Extract the (x, y) coordinate from the center of the cell holding the provided text.  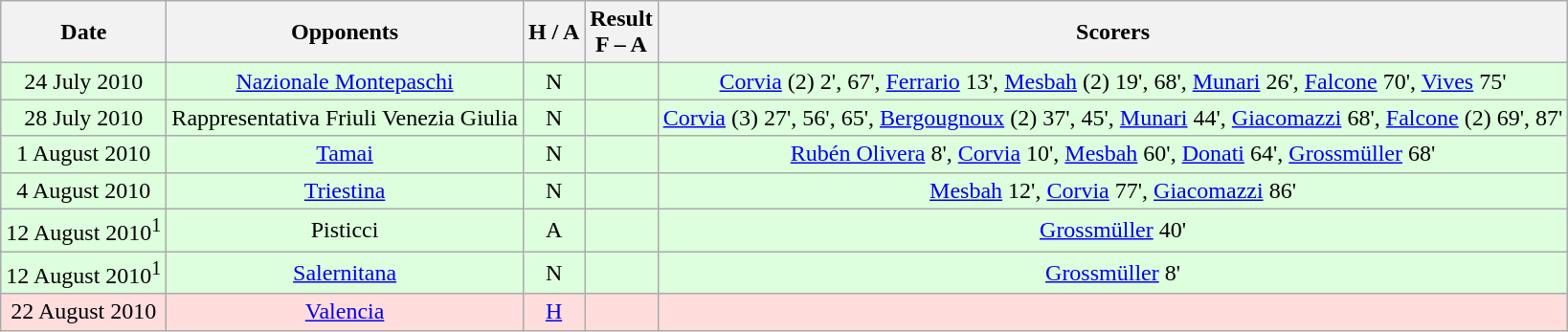
4 August 2010 (84, 190)
A (553, 230)
ResultF – A (621, 33)
Opponents (345, 33)
Corvia (2) 2', 67', Ferrario 13', Mesbah (2) 19', 68', Munari 26', Falcone 70', Vives 75' (1112, 81)
Date (84, 33)
Pisticci (345, 230)
Salernitana (345, 274)
Scorers (1112, 33)
Grossmüller 40' (1112, 230)
Rappresentativa Friuli Venezia Giulia (345, 118)
H / A (553, 33)
22 August 2010 (84, 312)
Rubén Olivera 8', Corvia 10', Mesbah 60', Donati 64', Grossmüller 68' (1112, 154)
H (553, 312)
1 August 2010 (84, 154)
28 July 2010 (84, 118)
24 July 2010 (84, 81)
Corvia (3) 27', 56', 65', Bergougnoux (2) 37', 45', Munari 44', Giacomazzi 68', Falcone (2) 69', 87' (1112, 118)
Triestina (345, 190)
Grossmüller 8' (1112, 274)
Mesbah 12', Corvia 77', Giacomazzi 86' (1112, 190)
Tamai (345, 154)
Valencia (345, 312)
Nazionale Montepaschi (345, 81)
